For the text-containing cell, return its midpoint in (x, y) coordinate format. 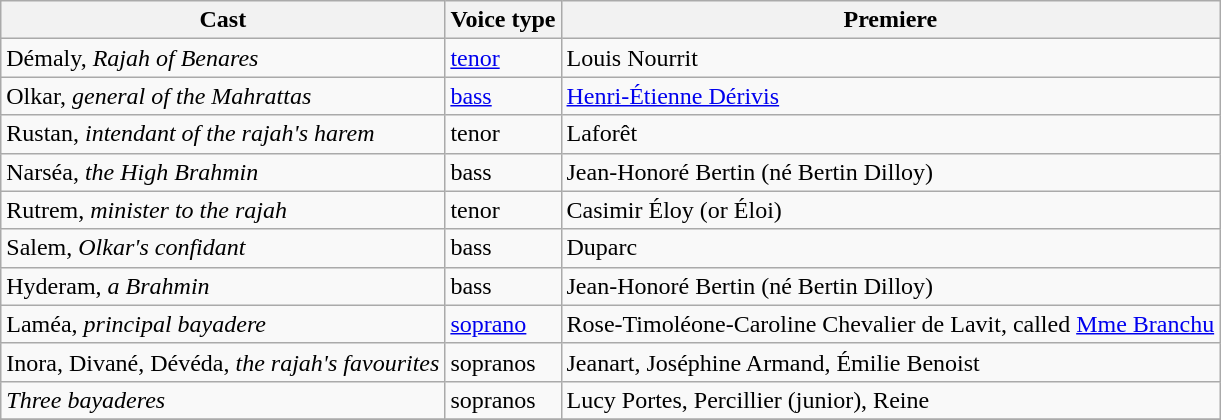
Laméa, principal bayadere (223, 324)
Henri-Étienne Dérivis (890, 96)
Rutrem, minister to the rajah (223, 210)
Laforêt (890, 134)
Three bayaderes (223, 400)
Jeanart, Joséphine Armand, Émilie Benoist (890, 362)
Casimir Éloy (or Éloi) (890, 210)
Salem, Olkar's confidant (223, 248)
Cast (223, 20)
Démaly, Rajah of Benares (223, 58)
Rose-Timoléone-Caroline Chevalier de Lavit, called Mme Branchu (890, 324)
Hyderam, a Brahmin (223, 286)
soprano (503, 324)
Olkar, general of the Mahrattas (223, 96)
Narséa, the High Brahmin (223, 172)
Duparc (890, 248)
Premiere (890, 20)
Rustan, intendant of the rajah's harem (223, 134)
Lucy Portes, Percillier (junior), Reine (890, 400)
Inora, Divané, Dévéda, the rajah's favourites (223, 362)
Voice type (503, 20)
Louis Nourrit (890, 58)
